Identify which cell holds the provided text, then report its [X, Y] central coordinate. 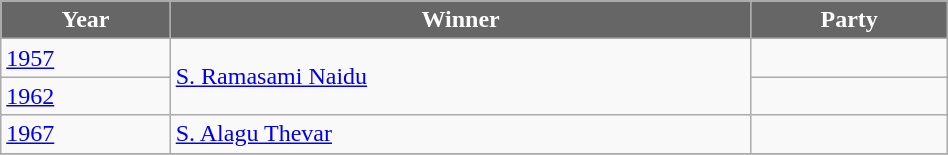
1962 [86, 96]
1957 [86, 58]
S. Alagu Thevar [460, 134]
Party [849, 20]
Year [86, 20]
1967 [86, 134]
Winner [460, 20]
S. Ramasami Naidu [460, 77]
